Provide the (X, Y) coordinate of the cell's center where the given text is located.  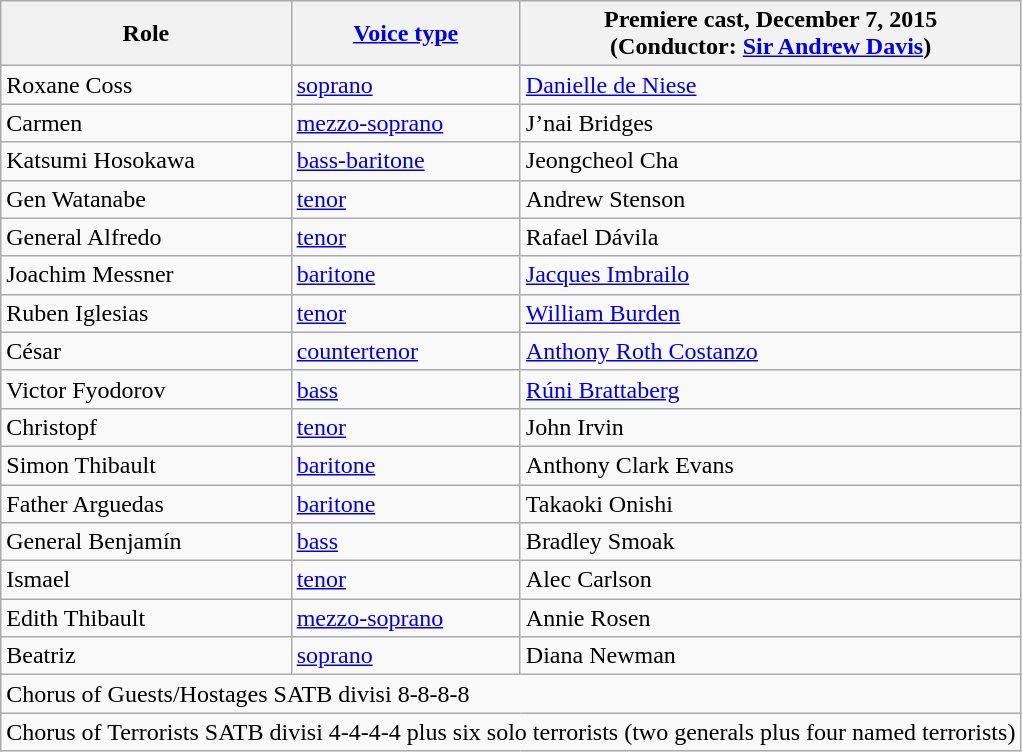
Father Arguedas (146, 503)
Rúni Brattaberg (770, 389)
Ismael (146, 580)
countertenor (406, 351)
César (146, 351)
Alec Carlson (770, 580)
Premiere cast, December 7, 2015(Conductor: Sir Andrew Davis) (770, 34)
Gen Watanabe (146, 199)
Ruben Iglesias (146, 313)
J’nai Bridges (770, 123)
Simon Thibault (146, 465)
Jeongcheol Cha (770, 161)
John Irvin (770, 427)
Carmen (146, 123)
bass-baritone (406, 161)
Christopf (146, 427)
Danielle de Niese (770, 85)
William Burden (770, 313)
Edith Thibault (146, 618)
Diana Newman (770, 656)
Chorus of Terrorists SATB divisi 4-4-4-4 plus six solo terrorists (two generals plus four named terrorists) (511, 732)
Joachim Messner (146, 275)
Rafael Dávila (770, 237)
Chorus of Guests/Hostages SATB divisi 8-8-8-8 (511, 694)
General Alfredo (146, 237)
Victor Fyodorov (146, 389)
Role (146, 34)
Jacques Imbrailo (770, 275)
Andrew Stenson (770, 199)
Voice type (406, 34)
Annie Rosen (770, 618)
Bradley Smoak (770, 542)
General Benjamín (146, 542)
Roxane Coss (146, 85)
Beatriz (146, 656)
Anthony Roth Costanzo (770, 351)
Katsumi Hosokawa (146, 161)
Takaoki Onishi (770, 503)
Anthony Clark Evans (770, 465)
